Extract the (x, y) coordinate from the center of the cell holding the provided text.  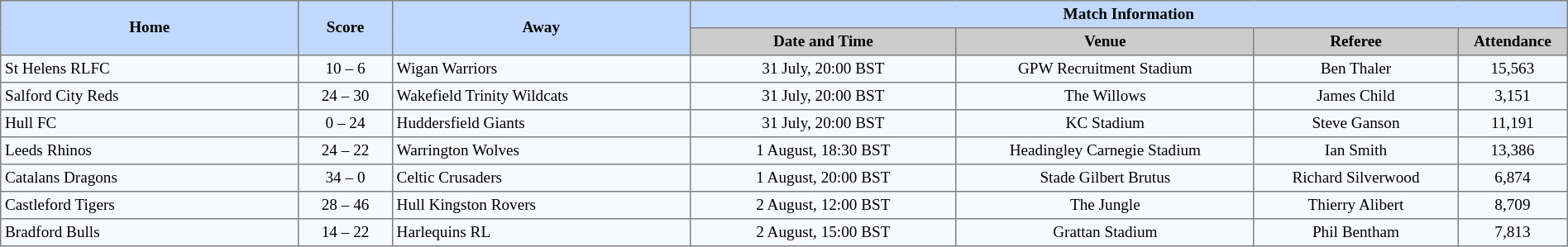
Headingley Carnegie Stadium (1105, 150)
James Child (1355, 96)
10 – 6 (346, 69)
Celtic Crusaders (541, 178)
Bradford Bulls (150, 233)
1 August, 20:00 BST (823, 178)
Date and Time (823, 41)
Referee (1355, 41)
Ian Smith (1355, 150)
14 – 22 (346, 233)
Grattan Stadium (1105, 233)
Wakefield Trinity Wildcats (541, 96)
24 – 30 (346, 96)
6,874 (1513, 178)
Catalans Dragons (150, 178)
The Willows (1105, 96)
24 – 22 (346, 150)
28 – 46 (346, 205)
0 – 24 (346, 124)
Castleford Tigers (150, 205)
Phil Bentham (1355, 233)
7,813 (1513, 233)
Thierry Alibert (1355, 205)
8,709 (1513, 205)
Away (541, 28)
11,191 (1513, 124)
GPW Recruitment Stadium (1105, 69)
2 August, 12:00 BST (823, 205)
15,563 (1513, 69)
St Helens RLFC (150, 69)
Attendance (1513, 41)
Home (150, 28)
Huddersfield Giants (541, 124)
Salford City Reds (150, 96)
Ben Thaler (1355, 69)
Leeds Rhinos (150, 150)
13,386 (1513, 150)
Stade Gilbert Brutus (1105, 178)
Steve Ganson (1355, 124)
Wigan Warriors (541, 69)
Warrington Wolves (541, 150)
2 August, 15:00 BST (823, 233)
The Jungle (1105, 205)
Match Information (1128, 15)
Score (346, 28)
KC Stadium (1105, 124)
Hull FC (150, 124)
Harlequins RL (541, 233)
Venue (1105, 41)
3,151 (1513, 96)
1 August, 18:30 BST (823, 150)
34 – 0 (346, 178)
Richard Silverwood (1355, 178)
Hull Kingston Rovers (541, 205)
